Provide the (X, Y) coordinate of the cell's center where the given text is located.  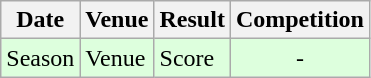
- (300, 58)
Date (40, 20)
Competition (300, 20)
Result (192, 20)
Score (192, 58)
Season (40, 58)
